Provide the [x, y] coordinate of the cell's center where the given text is located.  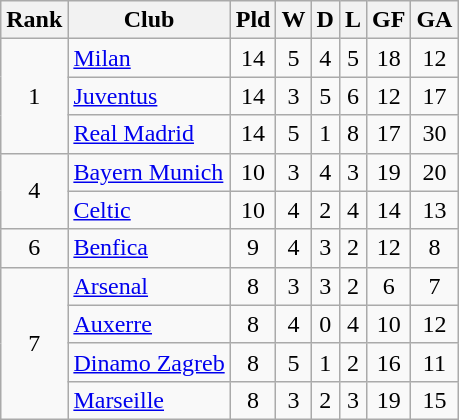
13 [434, 210]
Marseille [149, 400]
20 [434, 172]
GF [388, 20]
Arsenal [149, 286]
Bayern Munich [149, 172]
18 [388, 58]
D [325, 20]
0 [325, 324]
Pld [253, 20]
Club [149, 20]
W [294, 20]
Rank [34, 20]
Dinamo Zagreb [149, 362]
GA [434, 20]
Real Madrid [149, 134]
Celtic [149, 210]
L [352, 20]
Juventus [149, 96]
Auxerre [149, 324]
11 [434, 362]
15 [434, 400]
30 [434, 134]
16 [388, 362]
Benfica [149, 248]
9 [253, 248]
Milan [149, 58]
